Search for the cell housing the specified text and yield its (X, Y) center coordinate. 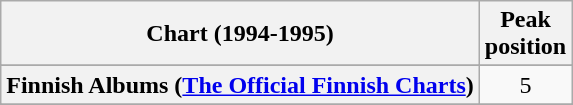
Peakposition (525, 34)
Finnish Albums (The Official Finnish Charts) (240, 85)
Chart (1994-1995) (240, 34)
5 (525, 85)
